Determine the [X, Y] coordinate at the center of the cell enclosing the given text.  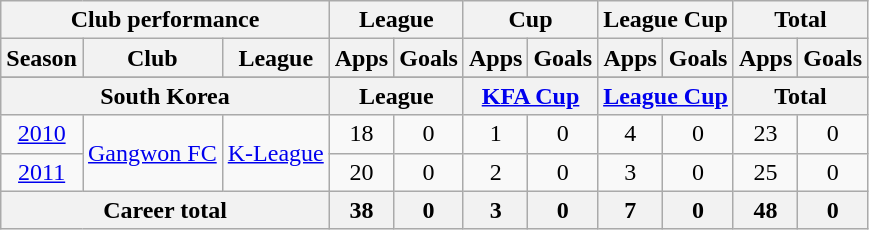
KFA Cup [530, 96]
38 [361, 210]
7 [630, 210]
Season [42, 58]
48 [765, 210]
Cup [530, 20]
2 [495, 172]
K-League [276, 153]
18 [361, 134]
Club [152, 58]
20 [361, 172]
23 [765, 134]
2010 [42, 134]
Gangwon FC [152, 153]
1 [495, 134]
4 [630, 134]
South Korea [165, 96]
25 [765, 172]
Career total [165, 210]
Club performance [165, 20]
2011 [42, 172]
